Extract the [X, Y] coordinate from the center of the cell holding the provided text.  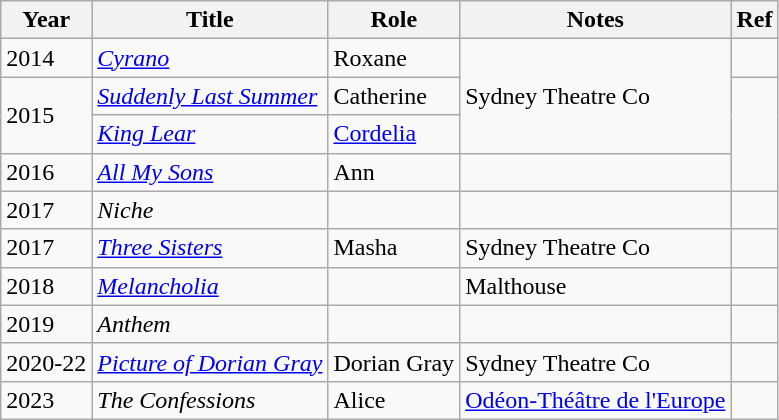
2015 [46, 115]
Year [46, 20]
Picture of Dorian Gray [210, 362]
Ann [394, 172]
Malthouse [596, 286]
Cyrano [210, 58]
Masha [394, 248]
2023 [46, 400]
Roxane [394, 58]
Role [394, 20]
All My Sons [210, 172]
Alice [394, 400]
Ref [754, 20]
Dorian Gray [394, 362]
Niche [210, 210]
Odéon-Théâtre de l'Europe [596, 400]
Catherine [394, 96]
2016 [46, 172]
Suddenly Last Summer [210, 96]
2014 [46, 58]
Notes [596, 20]
The Confessions [210, 400]
Three Sisters [210, 248]
Cordelia [394, 134]
King Lear [210, 134]
Anthem [210, 324]
Melancholia [210, 286]
2018 [46, 286]
Title [210, 20]
2020-22 [46, 362]
2019 [46, 324]
